Capture the cell that displays the provided text and extract its (x, y) central coordinate. 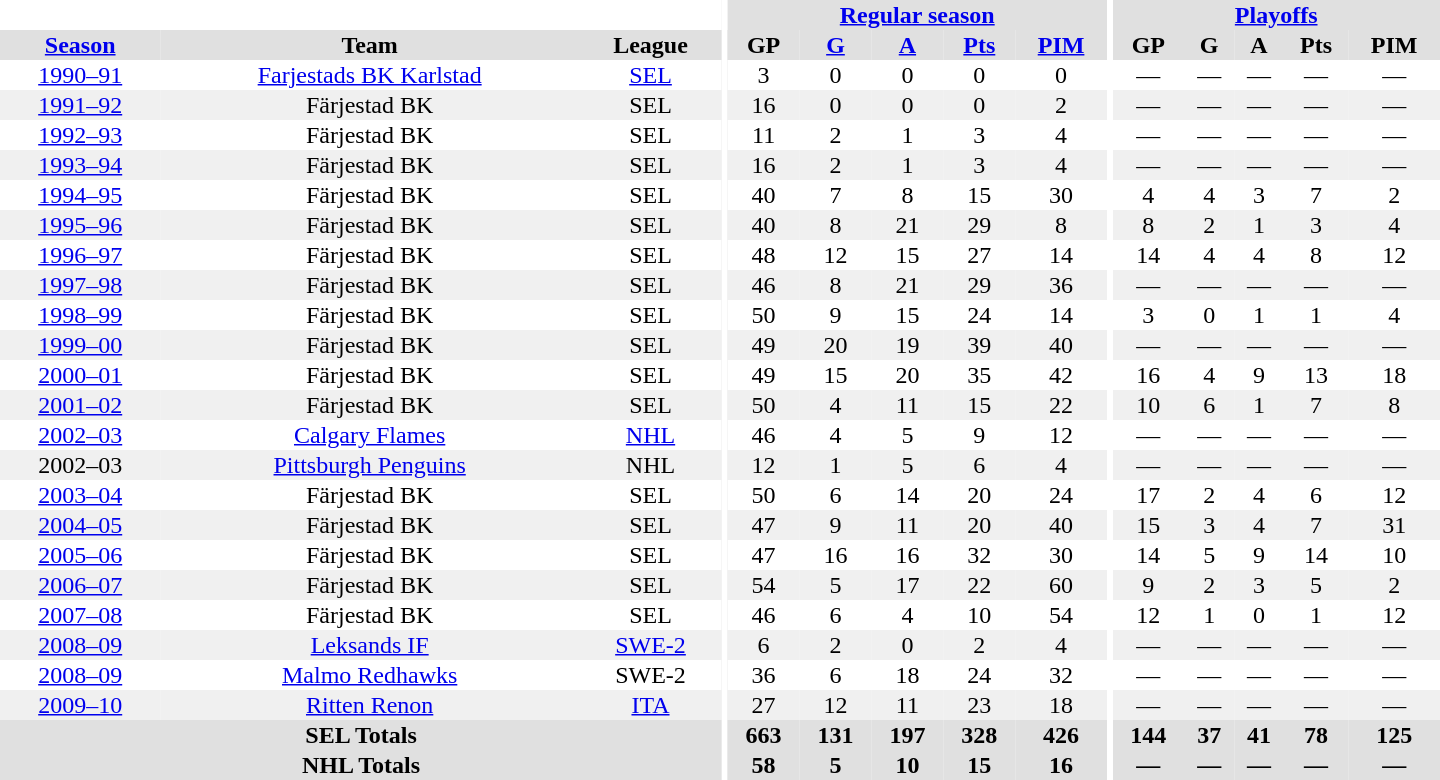
58 (764, 765)
SEL Totals (361, 735)
48 (764, 255)
41 (1259, 735)
2006–07 (80, 585)
1992–93 (80, 135)
23 (979, 705)
1993–94 (80, 165)
125 (1394, 735)
1990–91 (80, 75)
60 (1061, 585)
Team (369, 45)
13 (1316, 375)
78 (1316, 735)
League (650, 45)
Playoffs (1276, 15)
1991–92 (80, 105)
426 (1061, 735)
2009–10 (80, 705)
19 (907, 345)
1998–99 (80, 315)
1996–97 (80, 255)
ITA (650, 705)
37 (1209, 735)
Ritten Renon (369, 705)
NHL Totals (361, 765)
35 (979, 375)
144 (1148, 735)
1995–96 (80, 225)
Calgary Flames (369, 435)
131 (836, 735)
2003–04 (80, 495)
39 (979, 345)
Leksands IF (369, 645)
42 (1061, 375)
2007–08 (80, 615)
2001–02 (80, 405)
2005–06 (80, 555)
197 (907, 735)
Malmo Redhawks (369, 675)
Farjestads BK Karlstad (369, 75)
328 (979, 735)
1994–95 (80, 195)
1997–98 (80, 285)
Pittsburgh Penguins (369, 465)
2000–01 (80, 375)
2004–05 (80, 525)
1999–00 (80, 345)
Season (80, 45)
663 (764, 735)
31 (1394, 525)
Regular season (918, 15)
